Capture the cell that displays the provided text and extract its (X, Y) central coordinate. 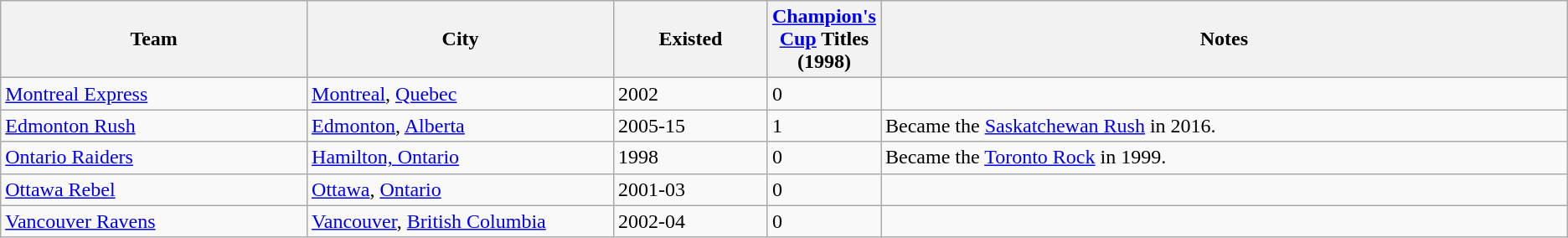
Vancouver, British Columbia (461, 221)
Hamilton, Ontario (461, 158)
Vancouver Ravens (154, 221)
2005-15 (691, 126)
Champion's Cup Titles (1998) (824, 39)
City (461, 39)
Ontario Raiders (154, 158)
2001-03 (691, 189)
Team (154, 39)
Ottawa, Ontario (461, 189)
Montreal Express (154, 94)
1998 (691, 158)
1 (824, 126)
Montreal, Quebec (461, 94)
Notes (1225, 39)
Became the Saskatchewan Rush in 2016. (1225, 126)
Became the Toronto Rock in 1999. (1225, 158)
Existed (691, 39)
Edmonton Rush (154, 126)
2002-04 (691, 221)
Edmonton, Alberta (461, 126)
2002 (691, 94)
Ottawa Rebel (154, 189)
